Pinpoint the cell where the given text exists, returning its [x, y] midpoint coordinate. 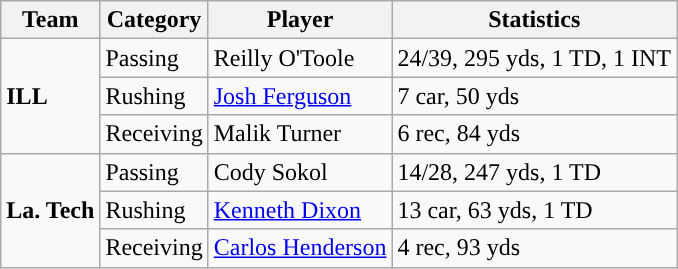
6 rec, 84 yds [534, 134]
Carlos Henderson [300, 248]
Reilly O'Toole [300, 58]
Kenneth Dixon [300, 210]
13 car, 63 yds, 1 TD [534, 210]
La. Tech [50, 210]
Category [154, 20]
Statistics [534, 20]
4 rec, 93 yds [534, 248]
7 car, 50 yds [534, 96]
Malik Turner [300, 134]
Cody Sokol [300, 172]
24/39, 295 yds, 1 TD, 1 INT [534, 58]
ILL [50, 96]
Team [50, 20]
Josh Ferguson [300, 96]
Player [300, 20]
14/28, 247 yds, 1 TD [534, 172]
